For the text-containing cell, return its midpoint in (x, y) coordinate format. 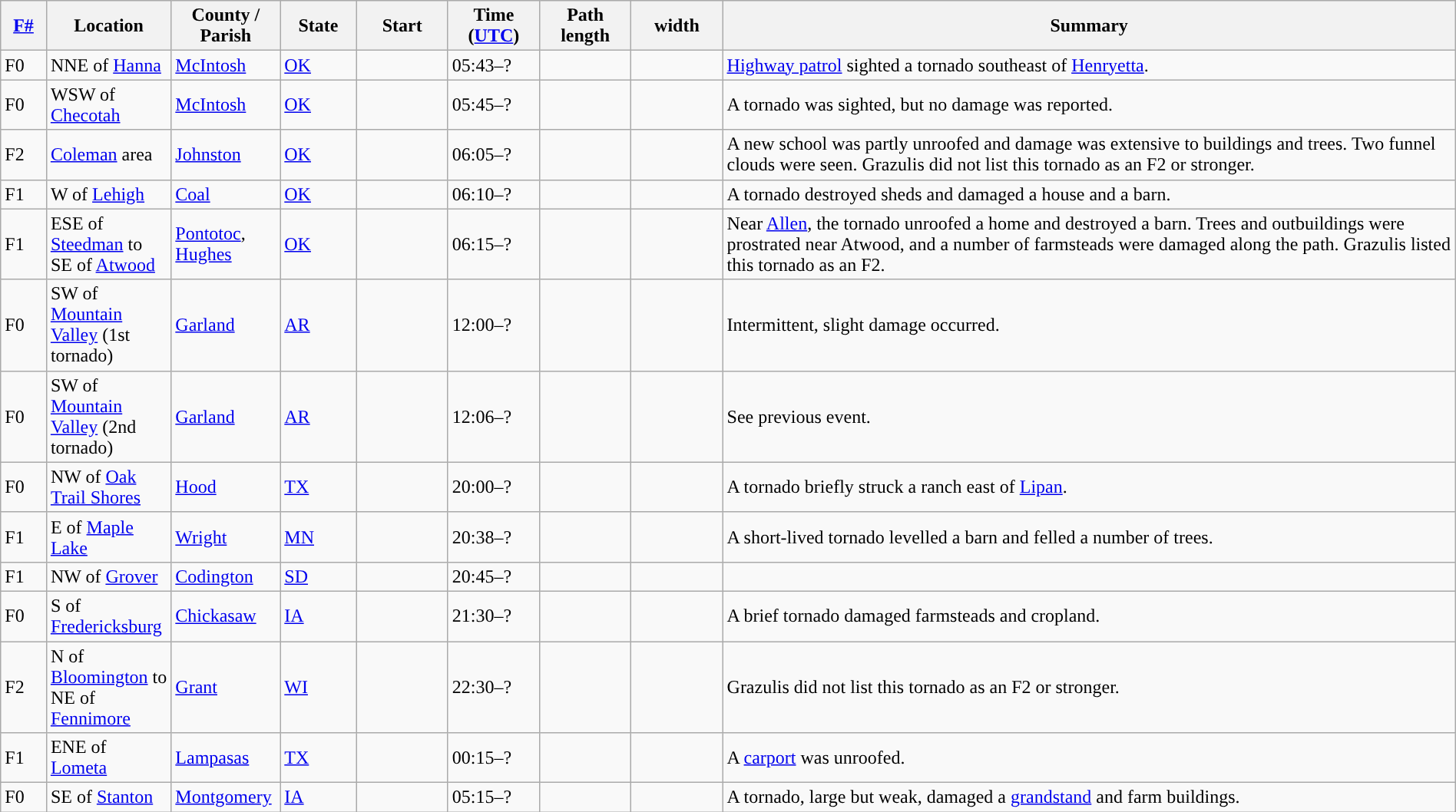
12:06–? (493, 416)
05:45–? (493, 104)
NW of Grover (108, 576)
Wright (226, 537)
width (677, 26)
Highway patrol sighted a tornado southeast of Henryetta. (1089, 65)
A short-lived tornado levelled a barn and felled a number of trees. (1089, 537)
05:15–? (493, 797)
Hood (226, 487)
ENE of Lometa (108, 758)
N of Bloomington to NE of Fennimore (108, 688)
A tornado briefly struck a ranch east of Lipan. (1089, 487)
ESE of Steedman to SE of Atwood (108, 244)
Location (108, 26)
A tornado was sighted, but no damage was reported. (1089, 104)
A tornado destroyed sheds and damaged a house and a barn. (1089, 194)
SW of Mountain Valley (1st tornado) (108, 325)
SW of Mountain Valley (2nd tornado) (108, 416)
05:43–? (493, 65)
22:30–? (493, 688)
06:10–? (493, 194)
S of Fredericksburg (108, 616)
WI (318, 688)
Grant (226, 688)
Summary (1089, 26)
Start (402, 26)
21:30–? (493, 616)
20:38–? (493, 537)
SE of Stanton (108, 797)
State (318, 26)
A tornado, large but weak, damaged a grandstand and farm buildings. (1089, 797)
SD (318, 576)
20:45–? (493, 576)
NW of Oak Trail Shores (108, 487)
NNE of Hanna (108, 65)
Montgomery (226, 797)
20:00–? (493, 487)
F# (24, 26)
00:15–? (493, 758)
WSW of Checotah (108, 104)
Grazulis did not list this tornado as an F2 or stronger. (1089, 688)
Pontotoc, Hughes (226, 244)
Codington (226, 576)
Intermittent, slight damage occurred. (1089, 325)
See previous event. (1089, 416)
Path length (585, 26)
MN (318, 537)
A brief tornado damaged farmsteads and cropland. (1089, 616)
Coal (226, 194)
12:00–? (493, 325)
Lampasas (226, 758)
E of Maple Lake (108, 537)
Johnston (226, 155)
Coleman area (108, 155)
06:05–? (493, 155)
County / Parish (226, 26)
Chickasaw (226, 616)
Time (UTC) (493, 26)
W of Lehigh (108, 194)
A carport was unroofed. (1089, 758)
06:15–? (493, 244)
